Scan for the cell matching the given text and deliver its (x, y) coordinate at center. 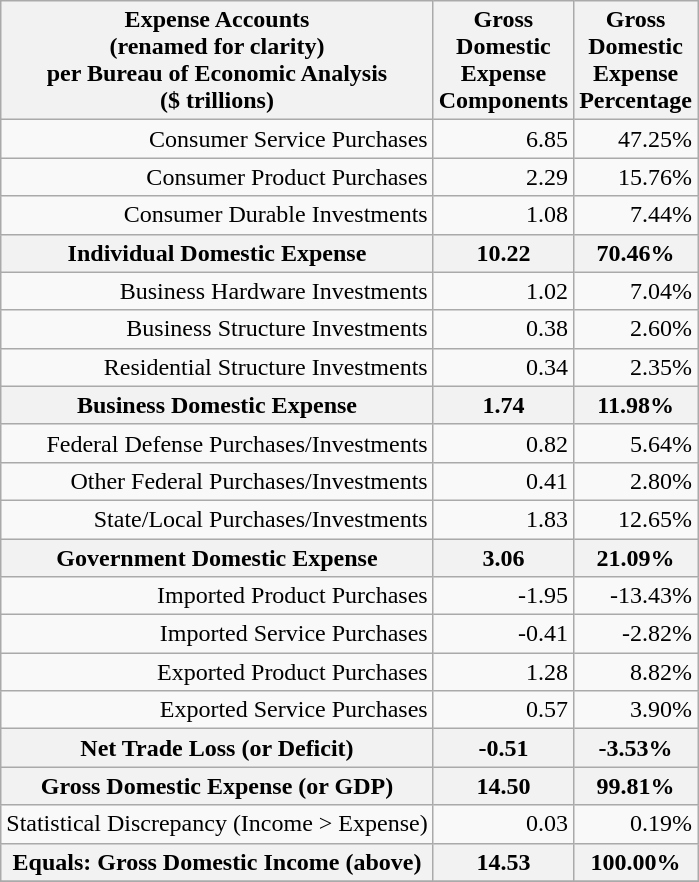
Imported Service Purchases (217, 634)
14.53 (503, 862)
3.90% (636, 710)
12.65% (636, 519)
Consumer Service Purchases (217, 139)
0.34 (503, 367)
Gross Domestic Expense (or GDP) (217, 786)
2.80% (636, 481)
5.64% (636, 443)
7.04% (636, 291)
State/Local Purchases/Investments (217, 519)
0.38 (503, 329)
-0.41 (503, 634)
0.57 (503, 710)
-0.51 (503, 748)
0.03 (503, 824)
Residential Structure Investments (217, 367)
-3.53% (636, 748)
7.44% (636, 215)
GrossDomesticExpensePercentage (636, 60)
Exported Product Purchases (217, 672)
Federal Defense Purchases/Investments (217, 443)
Consumer Durable Investments (217, 215)
14.50 (503, 786)
100.00% (636, 862)
1.28 (503, 672)
11.98% (636, 405)
Imported Product Purchases (217, 596)
15.76% (636, 177)
Government Domestic Expense (217, 557)
6.85 (503, 139)
2.29 (503, 177)
Business Domestic Expense (217, 405)
GrossDomesticExpenseComponents (503, 60)
21.09% (636, 557)
10.22 (503, 253)
Equals: Gross Domestic Income (above) (217, 862)
Individual Domestic Expense (217, 253)
-13.43% (636, 596)
Exported Service Purchases (217, 710)
Statistical Discrepancy (Income > Expense) (217, 824)
3.06 (503, 557)
2.35% (636, 367)
Expense Accounts(renamed for clarity)per Bureau of Economic Analysis($ trillions) (217, 60)
0.82 (503, 443)
99.81% (636, 786)
Net Trade Loss (or Deficit) (217, 748)
-2.82% (636, 634)
1.74 (503, 405)
Business Hardware Investments (217, 291)
Business Structure Investments (217, 329)
1.08 (503, 215)
1.83 (503, 519)
2.60% (636, 329)
Other Federal Purchases/Investments (217, 481)
-1.95 (503, 596)
Consumer Product Purchases (217, 177)
1.02 (503, 291)
0.19% (636, 824)
8.82% (636, 672)
47.25% (636, 139)
70.46% (636, 253)
0.41 (503, 481)
